Identify which cell holds the provided text, then report its (x, y) central coordinate. 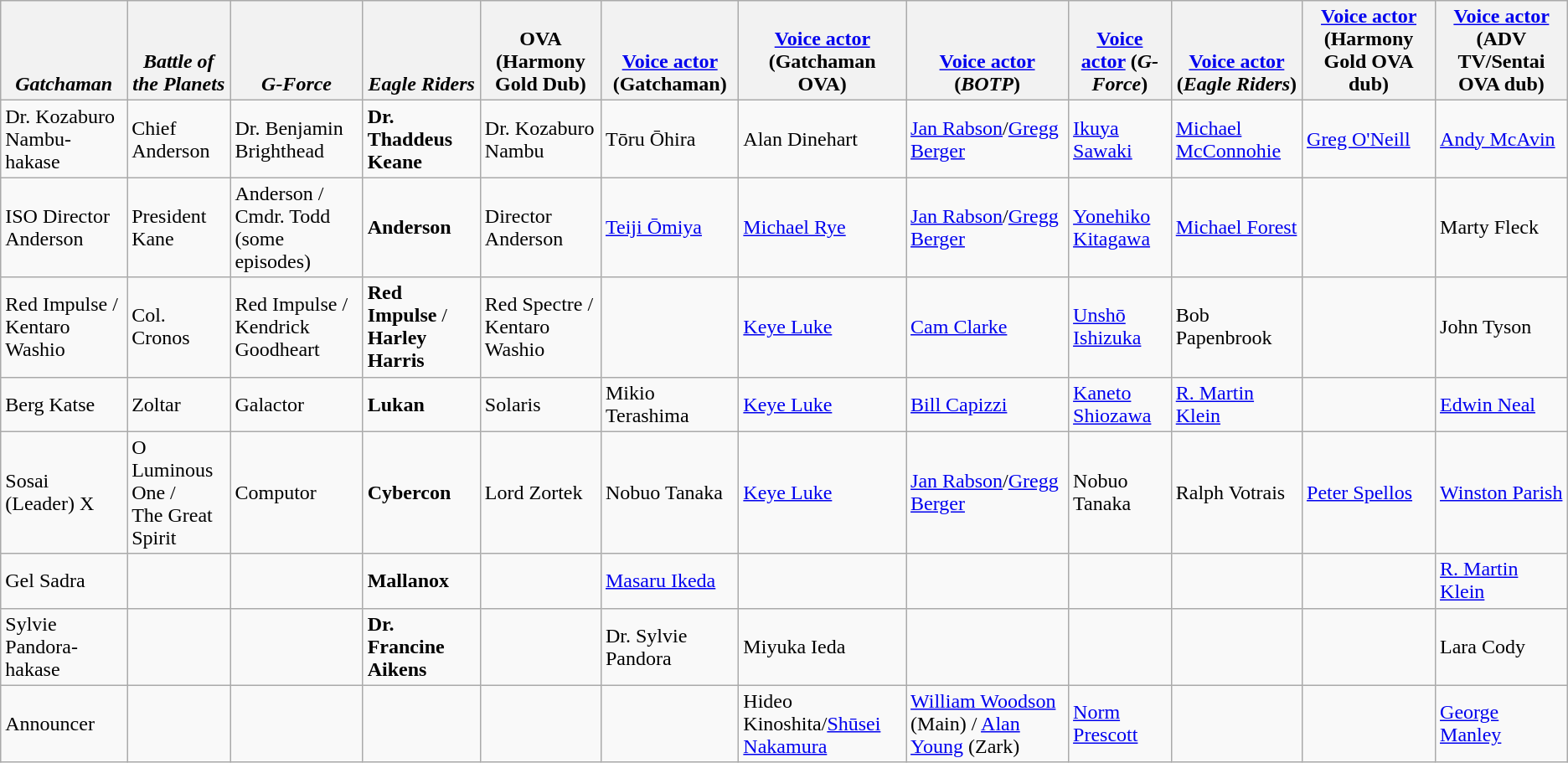
Dr. Sylvie Pandora (669, 647)
Announcer (64, 724)
Bill Capizzi (988, 404)
Yonehiko Kitagawa (1121, 228)
Voice actor (ADV TV/Sentai OVA dub) (1502, 50)
Director Anderson (540, 228)
Lord Zortek (540, 492)
Gel Sadra (64, 581)
Gatchaman (64, 50)
Solaris (540, 404)
Ikuya Sawaki (1121, 139)
Berg Katse (64, 404)
Mikio Terashima (669, 404)
Dr. Kozaburo Nambu (540, 139)
Red Impulse / Harley Harris (421, 327)
Greg O'Neill (1369, 139)
Masaru Ikeda (669, 581)
Michael Rye (823, 228)
Voice actor (Gatchaman OVA) (823, 50)
Miyuka Ieda (823, 647)
Peter Spellos (1369, 492)
Marty Fleck (1502, 228)
OVA (Harmony Gold Dub) (540, 50)
Andy McAvin (1502, 139)
Edwin Neal (1502, 404)
Lukan (421, 404)
Galactor (297, 404)
Michael McConnohie (1236, 139)
Battle of the Planets (179, 50)
Voice actor (Harmony Gold OVA dub) (1369, 50)
ISO Director Anderson (64, 228)
Michael Forest (1236, 228)
Alan Dinehart (823, 139)
George Manley (1502, 724)
Dr. Thaddeus Keane (421, 139)
Voice actor (Gatchaman) (669, 50)
Norm Prescott (1121, 724)
Computor (297, 492)
Sosai (Leader) X (64, 492)
Voice actor (G-Force) (1121, 50)
Ralph Votrais (1236, 492)
Zoltar (179, 404)
Teiji Ōmiya (669, 228)
Anderson / Cmdr. Todd (some episodes) (297, 228)
Mallanox (421, 581)
O Luminous One / The Great Spirit (179, 492)
Voice actor (BOTP) (988, 50)
William Woodson (Main) / Alan Young (Zark) (988, 724)
G-Force (297, 50)
Col. Cronos (179, 327)
Winston Parish (1502, 492)
Hideo Kinoshita/Shūsei Nakamura (823, 724)
Unshō Ishizuka (1121, 327)
Anderson (421, 228)
President Kane (179, 228)
Bob Papenbrook (1236, 327)
Kaneto Shiozawa (1121, 404)
Tōru Ōhira (669, 139)
Red Impulse / Kentaro Washio (64, 327)
Red Spectre / Kentaro Washio (540, 327)
Dr. Kozaburo Nambu-hakase (64, 139)
Red Impulse / Kendrick Goodheart (297, 327)
Sylvie Pandora-hakase (64, 647)
Dr. Francine Aikens (421, 647)
Dr. Benjamin Brighthead (297, 139)
Lara Cody (1502, 647)
John Tyson (1502, 327)
Eagle Riders (421, 50)
Voice actor (Eagle Riders) (1236, 50)
Chief Anderson (179, 139)
Cam Clarke (988, 327)
Cybercon (421, 492)
